Find where the given text appears and provide that cell's center as [x, y] coordinate. 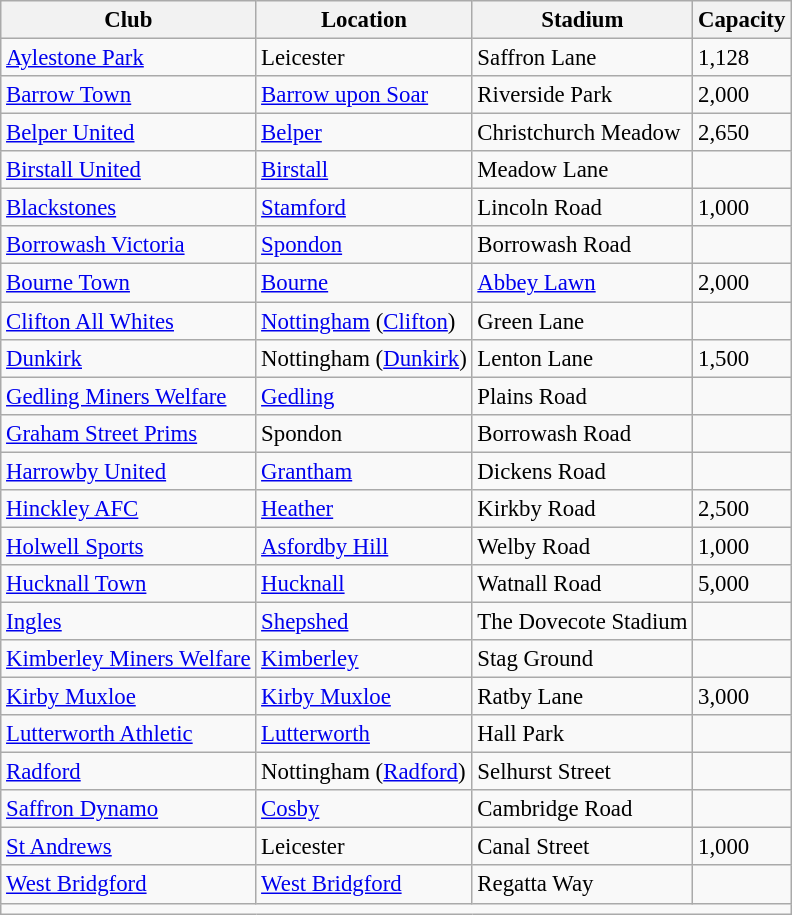
Shepshed [364, 621]
Nottingham (Clifton) [364, 321]
Radford [128, 772]
Meadow Lane [582, 170]
Stag Ground [582, 659]
Asfordby Hill [364, 546]
Kirkby Road [582, 509]
Capacity [742, 20]
Christchurch Meadow [582, 133]
Saffron Lane [582, 58]
Blackstones [128, 208]
Belper United [128, 133]
Grantham [364, 471]
Hinckley AFC [128, 509]
Dickens Road [582, 471]
Cambridge Road [582, 809]
5,000 [742, 584]
Heather [364, 509]
Borrowash Victoria [128, 245]
Ratby Lane [582, 697]
Saffron Dynamo [128, 809]
1,500 [742, 358]
Nottingham (Dunkirk) [364, 358]
Gedling [364, 396]
Lenton Lane [582, 358]
Abbey Lawn [582, 283]
Dunkirk [128, 358]
Gedling Miners Welfare [128, 396]
2,500 [742, 509]
Birstall United [128, 170]
Lutterworth [364, 734]
Selhurst Street [582, 772]
Nottingham (Radford) [364, 772]
Ingles [128, 621]
Welby Road [582, 546]
Regatta Way [582, 885]
St Andrews [128, 847]
Location [364, 20]
Holwell Sports [128, 546]
Plains Road [582, 396]
Hall Park [582, 734]
Kimberley [364, 659]
Lincoln Road [582, 208]
Aylestone Park [128, 58]
Bourne [364, 283]
Club [128, 20]
Hucknall Town [128, 584]
2,650 [742, 133]
Harrowby United [128, 471]
Belper [364, 133]
Stamford [364, 208]
Bourne Town [128, 283]
Cosby [364, 809]
Stadium [582, 20]
Kimberley Miners Welfare [128, 659]
The Dovecote Stadium [582, 621]
Graham Street Prims [128, 433]
Riverside Park [582, 95]
Barrow Town [128, 95]
Watnall Road [582, 584]
Birstall [364, 170]
3,000 [742, 697]
Barrow upon Soar [364, 95]
Canal Street [582, 847]
1,128 [742, 58]
Hucknall [364, 584]
Green Lane [582, 321]
Clifton All Whites [128, 321]
Lutterworth Athletic [128, 734]
